Capture the cell that displays the provided text and extract its [x, y] central coordinate. 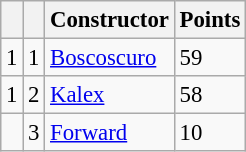
3 [34, 133]
Kalex [110, 95]
59 [210, 58]
Forward [110, 133]
Boscoscuro [110, 58]
58 [210, 95]
Constructor [110, 20]
Points [210, 20]
10 [210, 133]
2 [34, 95]
